Determine the [x, y] coordinate at the center of the cell enclosing the given text.  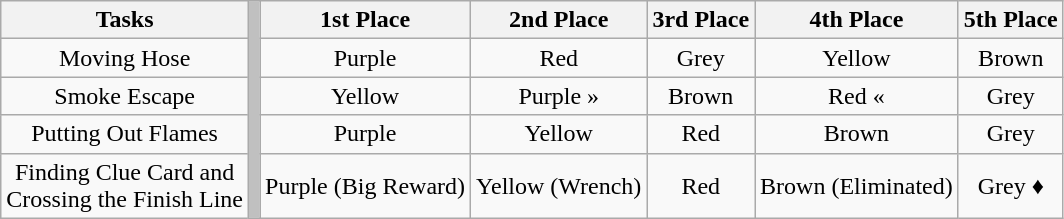
1st Place [366, 20]
Purple » [559, 96]
Finding Clue Card and Crossing the Finish Line [125, 186]
4th Place [857, 20]
2nd Place [559, 20]
Brown (Eliminated) [857, 186]
Yellow (Wrench) [559, 186]
5th Place [1010, 20]
Grey ♦ [1010, 186]
Moving Hose [125, 58]
Putting Out Flames [125, 134]
Red « [857, 96]
Smoke Escape [125, 96]
3rd Place [701, 20]
Tasks [125, 20]
Purple (Big Reward) [366, 186]
